Extract the (x, y) coordinate from the center of the cell holding the provided text.  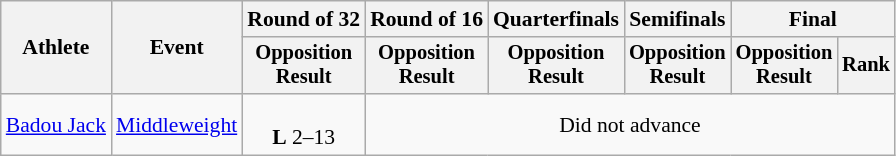
Round of 16 (426, 19)
Round of 32 (304, 19)
Rank (866, 66)
L 2–13 (304, 124)
Did not advance (630, 124)
Final (813, 19)
Semifinals (678, 19)
Quarterfinals (556, 19)
Middleweight (176, 124)
Badou Jack (56, 124)
Athlete (56, 48)
Event (176, 48)
